Return (x, y) of the center of cell containing provided text 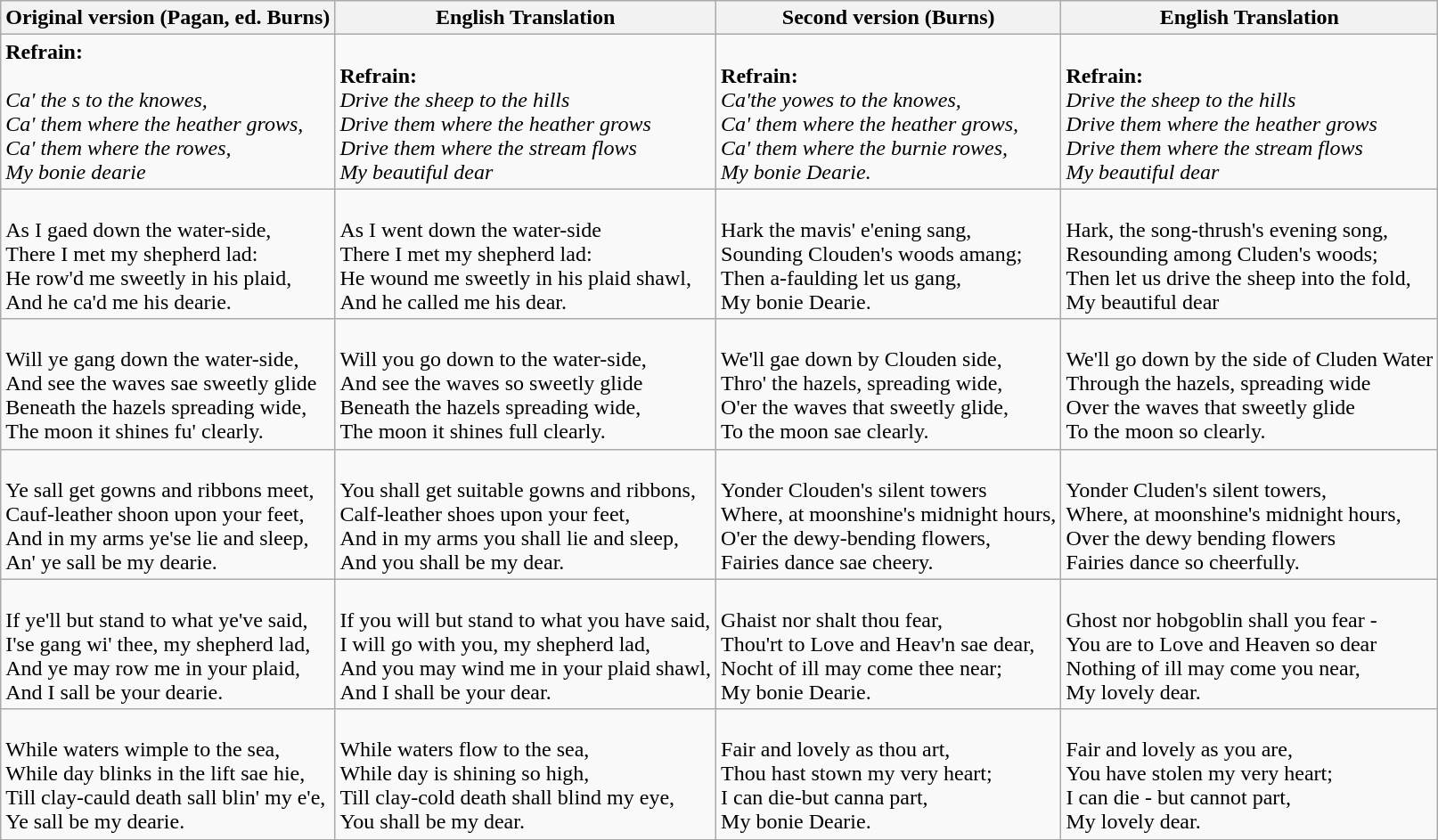
Fair and lovely as thou art, Thou hast stown my very heart; I can die-but canna part, My bonie Dearie. (889, 774)
You shall get suitable gowns and ribbons, Calf-leather shoes upon your feet, And in my arms you shall lie and sleep, And you shall be my dear. (526, 514)
If you will but stand to what you have said, I will go with you, my shepherd lad, And you may wind me in your plaid shawl, And I shall be your dear. (526, 644)
Original version (Pagan, ed. Burns) (167, 18)
Ghaist nor shalt thou fear, Thou'rt to Love and Heav'n sae dear, Nocht of ill may come thee near; My bonie Dearie. (889, 644)
Ye sall get gowns and ribbons meet, Cauf-leather shoon upon your feet, And in my arms ye'se lie and sleep, An' ye sall be my dearie. (167, 514)
While waters flow to the sea, While day is shining so high, Till clay-cold death shall blind my eye, You shall be my dear. (526, 774)
As I gaed down the water-side, There I met my shepherd lad: He row'd me sweetly in his plaid, And he ca'd me his dearie. (167, 254)
Hark, the song-thrush's evening song, Resounding among Cluden's woods; Then let us drive the sheep into the fold, My beautiful dear (1249, 254)
As I went down the water-side There I met my shepherd lad: He wound me sweetly in his plaid shawl, And he called me his dear. (526, 254)
Fair and lovely as you are, You have stolen my very heart; I can die - but cannot part, My lovely dear. (1249, 774)
Yonder Cluden's silent towers, Where, at moonshine's midnight hours, Over the dewy bending flowers Fairies dance so cheerfully. (1249, 514)
Refrain:Ca' the s to the knowes, Ca' them where the heather grows, Ca' them where the rowes, My bonie dearie (167, 112)
Second version (Burns) (889, 18)
Yonder Clouden's silent towers Where, at moonshine's midnight hours, O'er the dewy-bending flowers, Fairies dance sae cheery. (889, 514)
We'll go down by the side of Cluden Water Through the hazels, spreading wide Over the waves that sweetly glide To the moon so clearly. (1249, 384)
Hark the mavis' e'ening sang, Sounding Clouden's woods amang; Then a-faulding let us gang, My bonie Dearie. (889, 254)
While waters wimple to the sea, While day blinks in the lift sae hie, Till clay-cauld death sall blin' my e'e, Ye sall be my dearie. (167, 774)
Refrain: Ca'the yowes to the knowes, Ca' them where the heather grows, Ca' them where the burnie rowes, My bonie Dearie. (889, 112)
Will ye gang down the water-side, And see the waves sae sweetly glide Beneath the hazels spreading wide, The moon it shines fu' clearly. (167, 384)
Ghost nor hobgoblin shall you fear - You are to Love and Heaven so dear Nothing of ill may come you near, My lovely dear. (1249, 644)
We'll gae down by Clouden side, Thro' the hazels, spreading wide, O'er the waves that sweetly glide, To the moon sae clearly. (889, 384)
If ye'll but stand to what ye've said, I'se gang wi' thee, my shepherd lad, And ye may row me in your plaid, And I sall be your dearie. (167, 644)
Will you go down to the water-side, And see the waves so sweetly glide Beneath the hazels spreading wide, The moon it shines full clearly. (526, 384)
